From the cell containing the given text, extract its center point as [X, Y] coordinate. 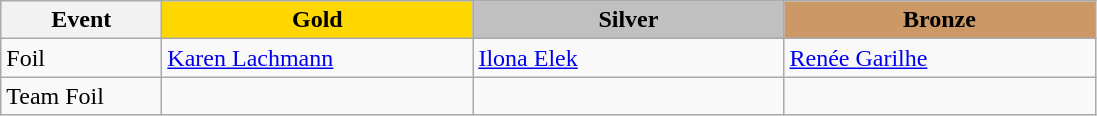
Foil [82, 58]
Bronze [940, 20]
Event [82, 20]
Karen Lachmann [318, 58]
Team Foil [82, 96]
Renée Garilhe [940, 58]
Gold [318, 20]
Ilona Elek [628, 58]
Silver [628, 20]
